Detect which cell encompasses the target text, then output its (x, y) center coordinate. 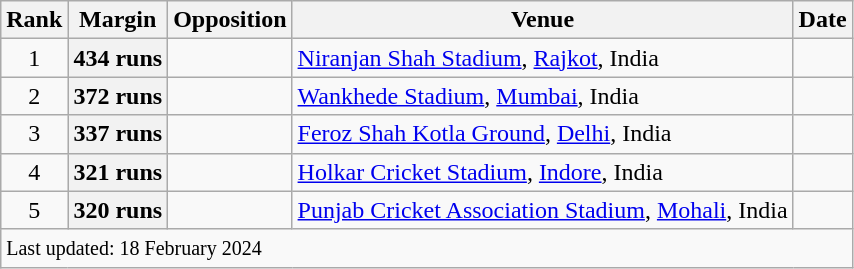
Feroz Shah Kotla Ground, Delhi, India (542, 134)
Last updated: 18 February 2024 (426, 248)
3 (34, 134)
321 runs (118, 172)
4 (34, 172)
Rank (34, 20)
Date (822, 20)
Opposition (230, 20)
1 (34, 58)
320 runs (118, 210)
Wankhede Stadium, Mumbai, India (542, 96)
372 runs (118, 96)
Holkar Cricket Stadium, Indore, India (542, 172)
Niranjan Shah Stadium, Rajkot, India (542, 58)
5 (34, 210)
Margin (118, 20)
Punjab Cricket Association Stadium, Mohali, India (542, 210)
337 runs (118, 134)
2 (34, 96)
434 runs (118, 58)
Venue (542, 20)
